Determine the (X, Y) coordinate at the center of the cell enclosing the given text.  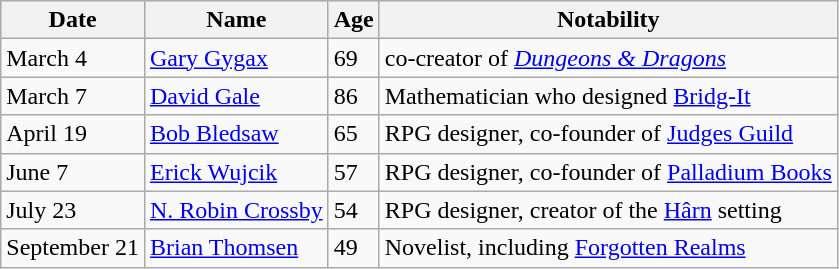
N. Robin Crossby (236, 210)
RPG designer, co-founder of Palladium Books (608, 172)
April 19 (73, 134)
co-creator of Dungeons & Dragons (608, 58)
86 (354, 96)
March 7 (73, 96)
Gary Gygax (236, 58)
Date (73, 20)
65 (354, 134)
March 4 (73, 58)
57 (354, 172)
RPG designer, co-founder of Judges Guild (608, 134)
Novelist, including Forgotten Realms (608, 248)
Brian Thomsen (236, 248)
54 (354, 210)
David Gale (236, 96)
RPG designer, creator of the Hârn setting (608, 210)
Age (354, 20)
Mathematician who designed Bridg-It (608, 96)
Erick Wujcik (236, 172)
June 7 (73, 172)
Bob Bledsaw (236, 134)
49 (354, 248)
September 21 (73, 248)
Name (236, 20)
July 23 (73, 210)
69 (354, 58)
Notability (608, 20)
